From the cell containing the given text, extract its center point as [x, y] coordinate. 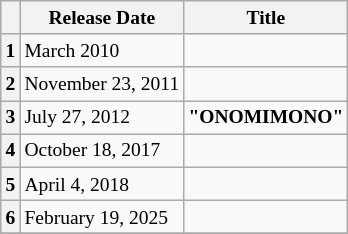
October 18, 2017 [102, 150]
November 23, 2011 [102, 84]
1 [10, 50]
April 4, 2018 [102, 184]
5 [10, 184]
4 [10, 150]
Title [266, 18]
6 [10, 216]
"ONOMIMONO" [266, 118]
February 19, 2025 [102, 216]
Release Date [102, 18]
2 [10, 84]
July 27, 2012 [102, 118]
March 2010 [102, 50]
3 [10, 118]
